From the cell containing the given text, extract its center point as (X, Y) coordinate. 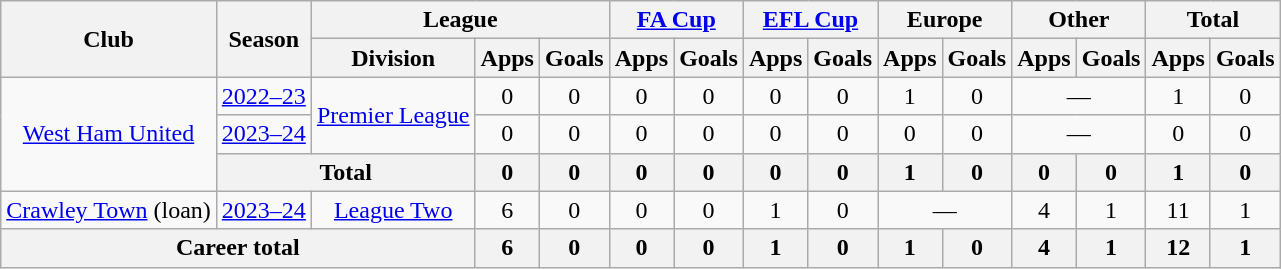
West Ham United (109, 134)
Other (1079, 20)
Season (264, 39)
2022–23 (264, 96)
Europe (945, 20)
League (460, 20)
FA Cup (676, 20)
Club (109, 39)
11 (1178, 210)
Premier League (393, 115)
12 (1178, 248)
Division (393, 58)
EFL Cup (810, 20)
Career total (238, 248)
League Two (393, 210)
Crawley Town (loan) (109, 210)
